Locate the cell with the specified text and output its (X, Y) center coordinate. 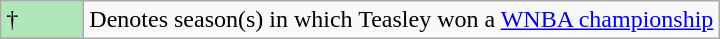
† (42, 20)
Denotes season(s) in which Teasley won a WNBA championship (402, 20)
